Identify which cell holds the provided text, then report its [X, Y] central coordinate. 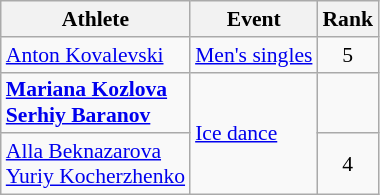
Athlete [96, 19]
Men's singles [254, 55]
Mariana KozlovaSerhiy Baranov [96, 102]
Event [254, 19]
Rank [348, 19]
Alla BeknazarovaYuriy Kocherzhenko [96, 164]
4 [348, 164]
Anton Kovalevski [96, 55]
Ice dance [254, 133]
5 [348, 55]
